Detect which cell encompasses the target text, then output its (x, y) center coordinate. 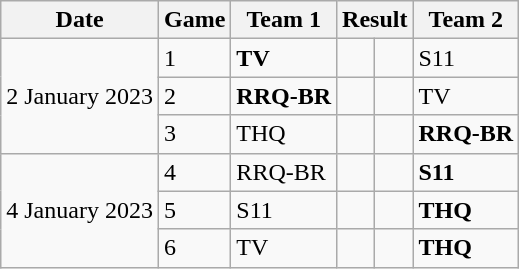
Date (80, 20)
Game (194, 20)
Result (375, 20)
Team 2 (466, 20)
2 (194, 96)
3 (194, 134)
1 (194, 58)
5 (194, 210)
4 January 2023 (80, 210)
6 (194, 248)
2 January 2023 (80, 96)
4 (194, 172)
Team 1 (284, 20)
